From the cell containing the given text, extract its center point as [X, Y] coordinate. 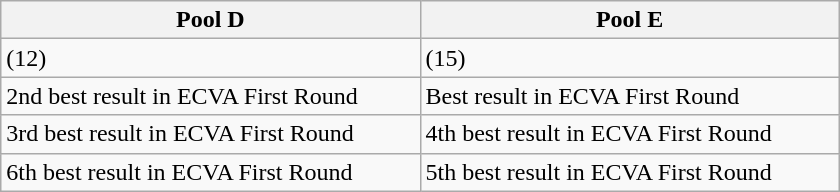
(15) [630, 58]
5th best result in ECVA First Round [630, 172]
4th best result in ECVA First Round [630, 134]
(12) [210, 58]
3rd best result in ECVA First Round [210, 134]
2nd best result in ECVA First Round [210, 96]
6th best result in ECVA First Round [210, 172]
Pool E [630, 20]
Pool D [210, 20]
Best result in ECVA First Round [630, 96]
